Return (X, Y) of the center of cell containing provided text 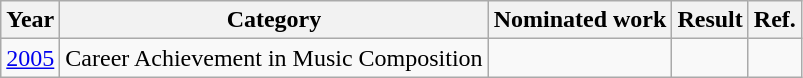
Career Achievement in Music Composition (274, 58)
Ref. (774, 20)
Category (274, 20)
Year (30, 20)
Nominated work (580, 20)
Result (710, 20)
2005 (30, 58)
